Determine the [X, Y] coordinate at the center of the cell enclosing the given text.  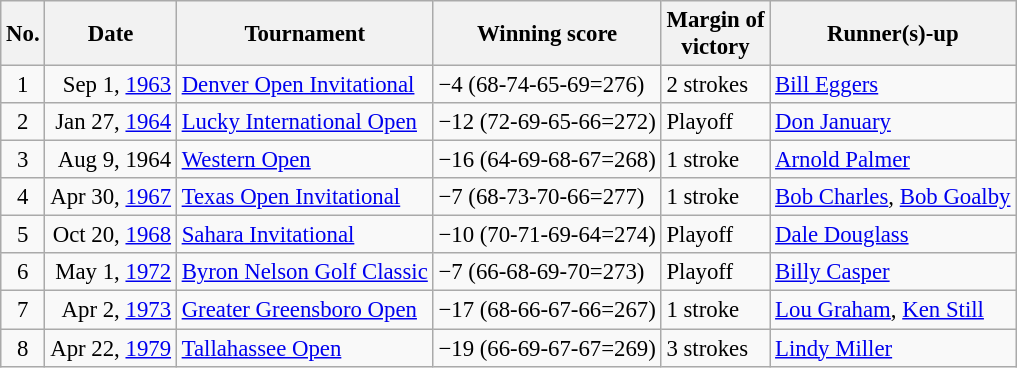
−7 (66-68-69-70=273) [547, 273]
2 [23, 122]
−19 (66-69-67-67=269) [547, 348]
−4 (68-74-65-69=276) [547, 85]
Sep 1, 1963 [110, 85]
Jan 27, 1964 [110, 122]
4 [23, 197]
Runner(s)-up [893, 34]
Tallahassee Open [304, 348]
Dale Douglass [893, 235]
−16 (64-69-68-67=268) [547, 160]
−7 (68-73-70-66=277) [547, 197]
Bill Eggers [893, 85]
Winning score [547, 34]
Aug 9, 1964 [110, 160]
3 [23, 160]
Arnold Palmer [893, 160]
Tournament [304, 34]
Billy Casper [893, 273]
Margin ofvictory [716, 34]
Date [110, 34]
May 1, 1972 [110, 273]
−10 (70-71-69-64=274) [547, 235]
Bob Charles, Bob Goalby [893, 197]
Byron Nelson Golf Classic [304, 273]
Denver Open Invitational [304, 85]
−17 (68-66-67-66=267) [547, 310]
Greater Greensboro Open [304, 310]
Lindy Miller [893, 348]
Western Open [304, 160]
Texas Open Invitational [304, 197]
Don January [893, 122]
6 [23, 273]
No. [23, 34]
Apr 30, 1967 [110, 197]
Lucky International Open [304, 122]
Apr 22, 1979 [110, 348]
Lou Graham, Ken Still [893, 310]
5 [23, 235]
Oct 20, 1968 [110, 235]
Sahara Invitational [304, 235]
Apr 2, 1973 [110, 310]
8 [23, 348]
1 [23, 85]
7 [23, 310]
3 strokes [716, 348]
2 strokes [716, 85]
−12 (72-69-65-66=272) [547, 122]
